Output the (X, Y) coordinate of the center of the cell containing the given text.  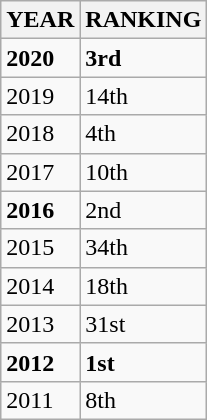
2nd (144, 210)
3rd (144, 58)
1st (144, 362)
34th (144, 248)
2012 (40, 362)
2019 (40, 96)
4th (144, 134)
2015 (40, 248)
RANKING (144, 20)
2013 (40, 324)
14th (144, 96)
10th (144, 172)
2016 (40, 210)
2018 (40, 134)
8th (144, 400)
2011 (40, 400)
2014 (40, 286)
YEAR (40, 20)
2017 (40, 172)
2020 (40, 58)
31st (144, 324)
18th (144, 286)
